Pinpoint the cell where the given text exists, returning its (x, y) midpoint coordinate. 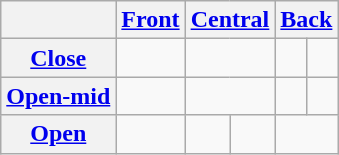
Front (150, 20)
Open-mid (58, 96)
Open (58, 134)
Back (306, 20)
Central (230, 20)
Close (58, 58)
